Extract the (x, y) coordinate from the center of the cell holding the provided text.  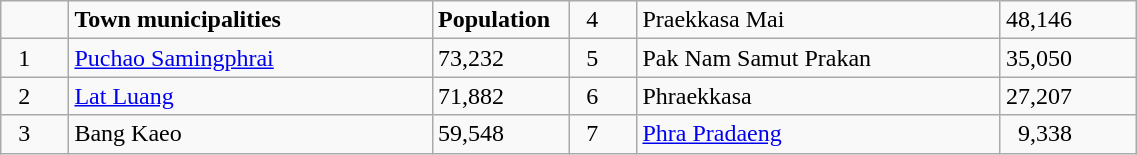
Bang Kaeo (251, 134)
27,207 (1068, 96)
Town municipalities (251, 20)
Lat Luang (251, 96)
Praekkasa Mai (819, 20)
59,548 (500, 134)
5 (603, 58)
Puchao Samingphrai (251, 58)
Population (500, 20)
71,882 (500, 96)
48,146 (1068, 20)
73,232 (500, 58)
4 (603, 20)
Phraekkasa (819, 96)
7 (603, 134)
9,338 (1068, 134)
3 (35, 134)
2 (35, 96)
Pak Nam Samut Prakan (819, 58)
1 (35, 58)
6 (603, 96)
Phra Pradaeng (819, 134)
35,050 (1068, 58)
